Return [X, Y] of the center of cell containing provided text 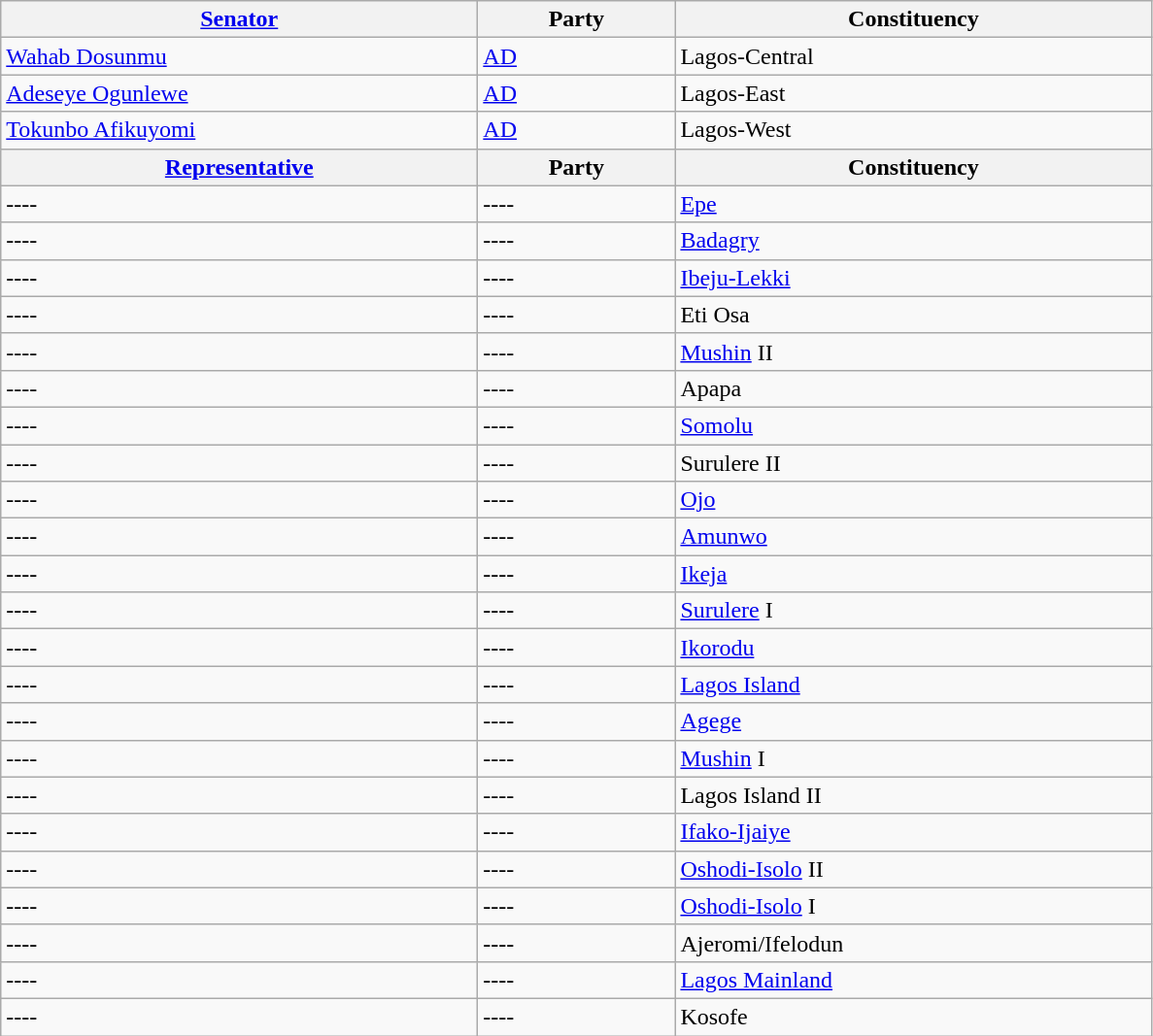
Epe [913, 204]
Somolu [913, 425]
Surulere II [913, 463]
Apapa [913, 388]
Adeseye Ogunlewe [239, 93]
Ajeromi/Ifelodun [913, 943]
Badagry [913, 241]
Wahab Dosunmu [239, 56]
Oshodi-Isolo II [913, 869]
Kosofe [913, 1017]
Mushin I [913, 758]
Lagos Mainland [913, 980]
Lagos Island II [913, 795]
Lagos-West [913, 130]
Surulere I [913, 611]
Tokunbo Afikuyomi [239, 130]
Ojo [913, 500]
Amunwo [913, 537]
Oshodi-Isolo I [913, 906]
Ikorodu [913, 648]
Representative [239, 167]
Eti Osa [913, 315]
Lagos-East [913, 93]
Ibeju-Lekki [913, 278]
Ifako-Ijaiye [913, 832]
Ikeja [913, 574]
Lagos Island [913, 685]
Senator [239, 19]
Lagos-Central [913, 56]
Agege [913, 721]
Mushin II [913, 351]
